Scan for the cell matching the given text and deliver its [x, y] coordinate at center. 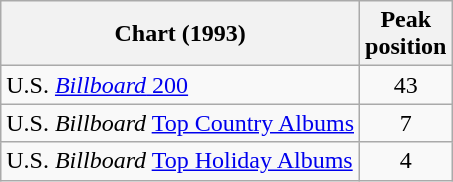
U.S. Billboard Top Country Albums [180, 123]
7 [406, 123]
4 [406, 161]
Chart (1993) [180, 34]
U.S. Billboard Top Holiday Albums [180, 161]
Peakposition [406, 34]
43 [406, 85]
U.S. Billboard 200 [180, 85]
